Output the [X, Y] coordinate of the center of the cell containing the given text.  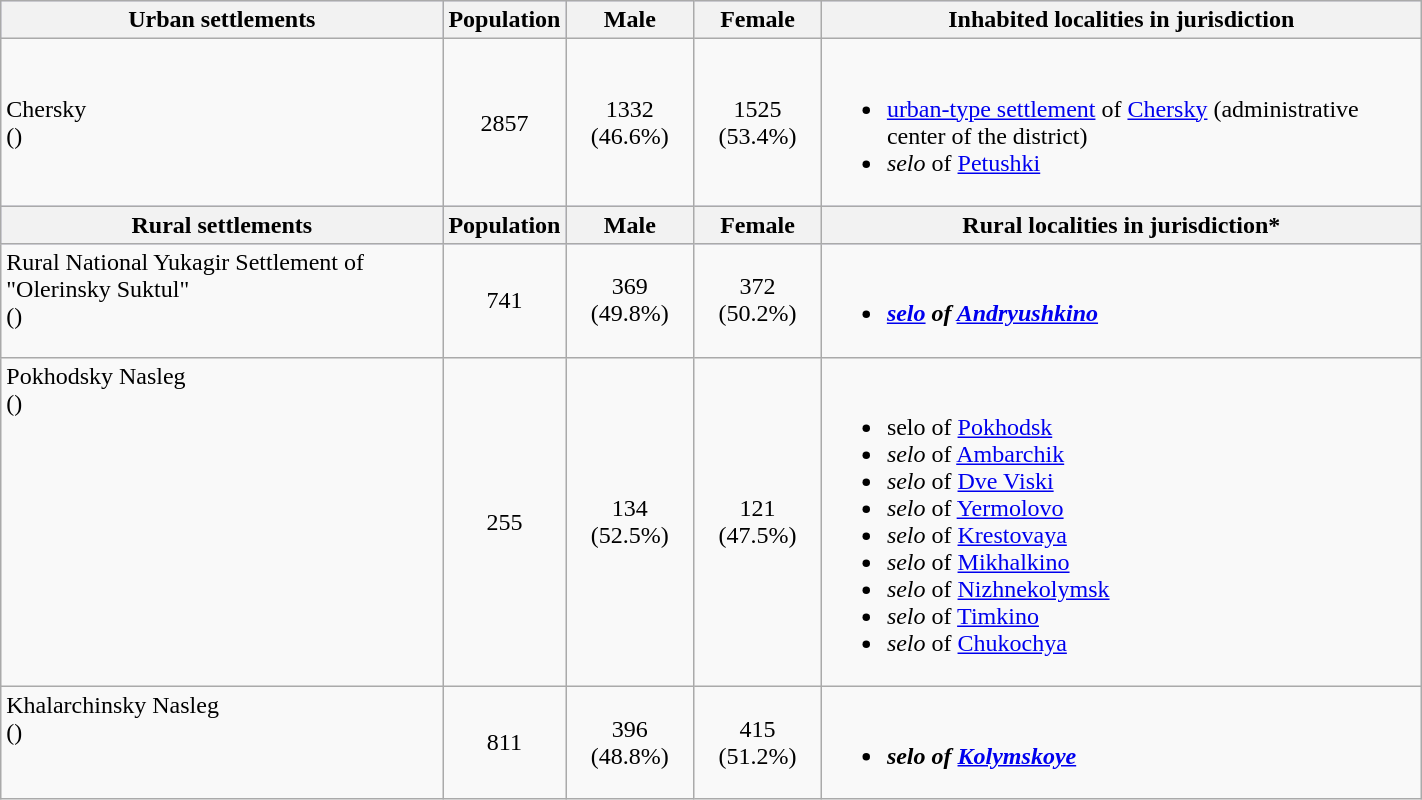
selo of Kolymskoye [1121, 742]
Khalarchinsky Nasleg() [222, 742]
selo of Andryushkino [1121, 300]
urban-type settlement of Chersky (administrative center of the district)selo of Petushki [1121, 122]
Urban settlements [222, 20]
811 [504, 742]
2857 [504, 122]
Chersky() [222, 122]
396 (48.8%) [630, 742]
415 (51.2%) [758, 742]
372 (50.2%) [758, 300]
Pokhodsky Nasleg() [222, 522]
Rural settlements [222, 225]
Inhabited localities in jurisdiction [1121, 20]
1332 (46.6%) [630, 122]
Rural localities in jurisdiction* [1121, 225]
369 (49.8%) [630, 300]
134 (52.5%) [630, 522]
121 (47.5%) [758, 522]
1525 (53.4%) [758, 122]
Rural National Yukagir Settlement of "Olerinsky Suktul"() [222, 300]
741 [504, 300]
255 [504, 522]
